Pinpoint the cell where the given text exists, returning its [X, Y] midpoint coordinate. 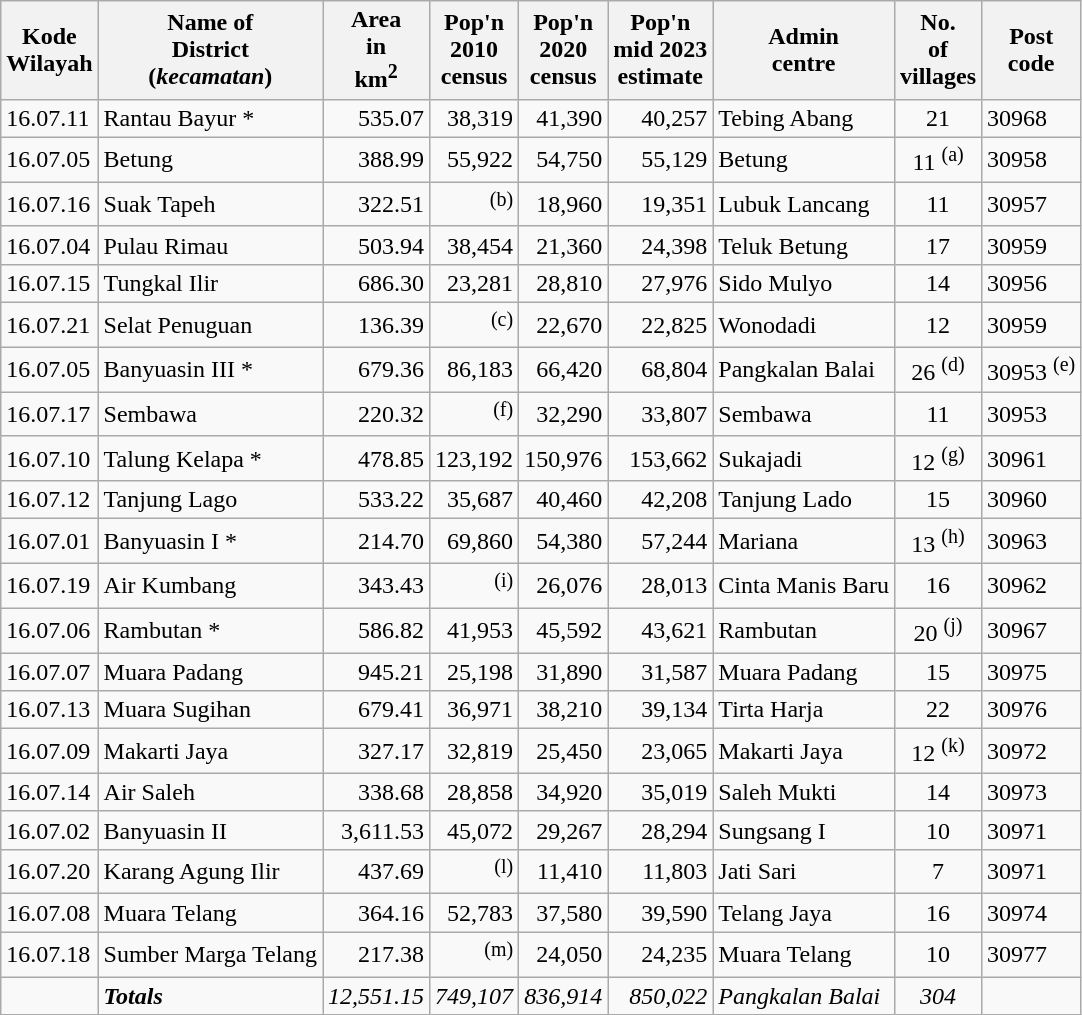
Selat Penuguan [210, 326]
30953 (e) [1032, 370]
35,687 [474, 500]
38,210 [564, 710]
Wonodadi [804, 326]
45,592 [564, 630]
533.22 [376, 500]
31,890 [564, 672]
12 (g) [938, 458]
23,065 [660, 752]
503.94 [376, 245]
Rambutan * [210, 630]
30961 [1032, 458]
No.ofvillages [938, 50]
35,019 [660, 792]
Sukajadi [804, 458]
39,590 [660, 913]
36,971 [474, 710]
57,244 [660, 542]
34,920 [564, 792]
28,294 [660, 830]
29,267 [564, 830]
Jati Sari [804, 872]
55,922 [474, 160]
Pop'n mid 2023estimate [660, 50]
Tebing Abang [804, 118]
30958 [1032, 160]
86,183 [474, 370]
586.82 [376, 630]
38,319 [474, 118]
Muara Sugihan [210, 710]
30962 [1032, 586]
16.07.09 [50, 752]
28,810 [564, 284]
214.70 [376, 542]
Tanjung Lago [210, 500]
338.68 [376, 792]
28,013 [660, 586]
68,804 [660, 370]
18,960 [564, 204]
16.07.14 [50, 792]
11 (a) [938, 160]
217.38 [376, 954]
19,351 [660, 204]
26 (d) [938, 370]
153,662 [660, 458]
32,819 [474, 752]
535.07 [376, 118]
22 [938, 710]
Pop'n 2020census [564, 50]
66,420 [564, 370]
30973 [1032, 792]
30960 [1032, 500]
304 [938, 996]
16.07.08 [50, 913]
30974 [1032, 913]
27,976 [660, 284]
945.21 [376, 672]
850,022 [660, 996]
16.07.06 [50, 630]
16.07.01 [50, 542]
20 (j) [938, 630]
40,460 [564, 500]
343.43 [376, 586]
686.30 [376, 284]
Rantau Bayur * [210, 118]
Cinta Manis Baru [804, 586]
45,072 [474, 830]
31,587 [660, 672]
16.07.04 [50, 245]
21,360 [564, 245]
Mariana [804, 542]
12 (k) [938, 752]
388.99 [376, 160]
(c) [474, 326]
25,450 [564, 752]
136.39 [376, 326]
836,914 [564, 996]
30976 [1032, 710]
679.36 [376, 370]
16.07.10 [50, 458]
Tirta Harja [804, 710]
23,281 [474, 284]
24,235 [660, 954]
16.07.21 [50, 326]
Talung Kelapa * [210, 458]
13 (h) [938, 542]
24,050 [564, 954]
(b) [474, 204]
38,454 [474, 245]
52,783 [474, 913]
30968 [1032, 118]
123,192 [474, 458]
364.16 [376, 913]
16.07.02 [50, 830]
16.07.18 [50, 954]
41,390 [564, 118]
Sido Mulyo [804, 284]
322.51 [376, 204]
679.41 [376, 710]
16.07.12 [50, 500]
24,398 [660, 245]
(m) [474, 954]
30975 [1032, 672]
40,257 [660, 118]
33,807 [660, 414]
Banyuasin I * [210, 542]
Teluk Betung [804, 245]
11,803 [660, 872]
(l) [474, 872]
22,825 [660, 326]
30967 [1032, 630]
32,290 [564, 414]
Tungkal Ilir [210, 284]
Telang Jaya [804, 913]
55,129 [660, 160]
16.07.07 [50, 672]
Banyuasin III * [210, 370]
150,976 [564, 458]
16.07.20 [50, 872]
Karang Agung Ilir [210, 872]
12 [938, 326]
Suak Tapeh [210, 204]
16.07.15 [50, 284]
220.32 [376, 414]
30953 [1032, 414]
3,611.53 [376, 830]
7 [938, 872]
16.07.16 [50, 204]
16.07.13 [50, 710]
22,670 [564, 326]
26,076 [564, 586]
Rambutan [804, 630]
39,134 [660, 710]
437.69 [376, 872]
16.07.11 [50, 118]
17 [938, 245]
25,198 [474, 672]
30963 [1032, 542]
Saleh Mukti [804, 792]
Air Kumbang [210, 586]
30957 [1032, 204]
21 [938, 118]
11,410 [564, 872]
43,621 [660, 630]
30977 [1032, 954]
37,580 [564, 913]
Sumber Marga Telang [210, 954]
16.07.19 [50, 586]
(f) [474, 414]
Tanjung Lado [804, 500]
Area inkm2 [376, 50]
54,750 [564, 160]
478.85 [376, 458]
12,551.15 [376, 996]
Pop'n 2010census [474, 50]
54,380 [564, 542]
28,858 [474, 792]
16.07.17 [50, 414]
Postcode [1032, 50]
Banyuasin II [210, 830]
(i) [474, 586]
42,208 [660, 500]
30956 [1032, 284]
327.17 [376, 752]
Kode Wilayah [50, 50]
Sungsang I [804, 830]
Admin centre [804, 50]
Air Saleh [210, 792]
Lubuk Lancang [804, 204]
41,953 [474, 630]
69,860 [474, 542]
749,107 [474, 996]
Totals [210, 996]
30972 [1032, 752]
Pulau Rimau [210, 245]
Name ofDistrict (kecamatan) [210, 50]
